Provide the (X, Y) coordinate of the cell's center where the given text is located.  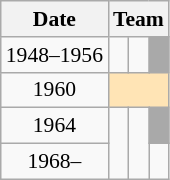
1968– (54, 162)
Date (54, 19)
1948–1956 (54, 55)
1964 (54, 126)
Team (138, 19)
1960 (54, 90)
